Search for the cell housing the specified text and yield its (X, Y) center coordinate. 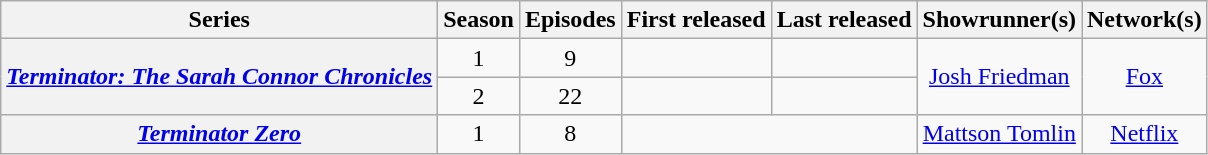
Terminator: The Sarah Connor Chronicles (220, 77)
Season (479, 20)
22 (570, 96)
Network(s) (1145, 20)
First released (696, 20)
Netflix (1145, 134)
Mattson Tomlin (999, 134)
Episodes (570, 20)
8 (570, 134)
9 (570, 58)
Terminator Zero (220, 134)
Josh Friedman (999, 77)
Last released (844, 20)
Fox (1145, 77)
Showrunner(s) (999, 20)
Series (220, 20)
2 (479, 96)
